Determine the (X, Y) coordinate at the center of the cell enclosing the given text.  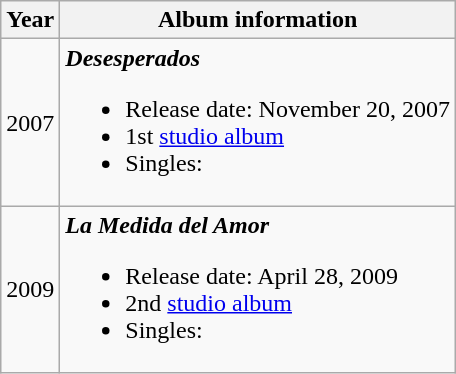
DesesperadosRelease date: November 20, 20071st studio albumSingles: (258, 122)
2007 (30, 122)
2009 (30, 290)
Album information (258, 20)
Year (30, 20)
La Medida del AmorRelease date: April 28, 20092nd studio albumSingles: (258, 290)
